Return the (x, y) coordinate for the center point of the cell that contains the specified text.  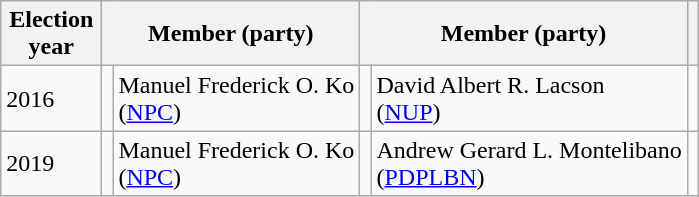
David Albert R. Lacson(NUP) (529, 98)
Electionyear (52, 34)
2019 (52, 164)
Andrew Gerard L. Montelibano(PDPLBN) (529, 164)
2016 (52, 98)
